Scan for the cell matching the given text and deliver its [x, y] coordinate at center. 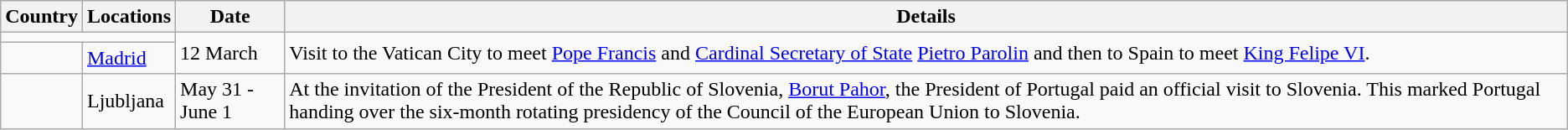
Country [42, 17]
12 March [230, 54]
Madrid [129, 58]
May 31 - June 1 [230, 101]
Locations [129, 17]
Ljubljana [129, 101]
Visit to the Vatican City to meet Pope Francis and Cardinal Secretary of State Pietro Parolin and then to Spain to meet King Felipe VI. [926, 54]
Details [926, 17]
Date [230, 17]
